Find where the given text appears and provide that cell's center as [x, y] coordinate. 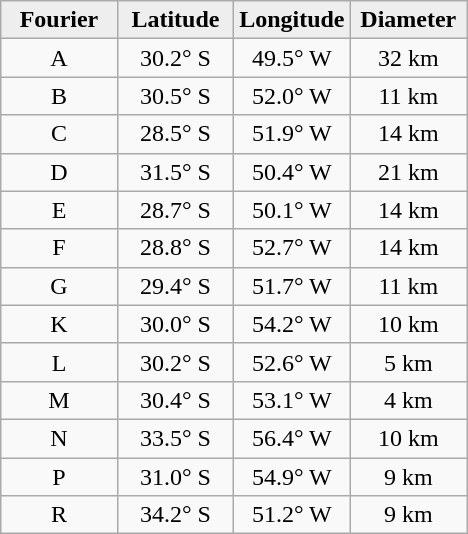
28.5° S [175, 134]
51.2° W [292, 515]
30.4° S [175, 400]
54.9° W [292, 477]
B [59, 96]
53.1° W [292, 400]
Longitude [292, 20]
M [59, 400]
52.7° W [292, 248]
N [59, 438]
52.6° W [292, 362]
51.7° W [292, 286]
4 km [408, 400]
R [59, 515]
A [59, 58]
C [59, 134]
50.1° W [292, 210]
F [59, 248]
28.8° S [175, 248]
P [59, 477]
D [59, 172]
34.2° S [175, 515]
29.4° S [175, 286]
52.0° W [292, 96]
Diameter [408, 20]
28.7° S [175, 210]
K [59, 324]
31.5° S [175, 172]
33.5° S [175, 438]
E [59, 210]
5 km [408, 362]
Latitude [175, 20]
G [59, 286]
32 km [408, 58]
Fourier [59, 20]
50.4° W [292, 172]
51.9° W [292, 134]
21 km [408, 172]
56.4° W [292, 438]
49.5° W [292, 58]
31.0° S [175, 477]
L [59, 362]
30.5° S [175, 96]
54.2° W [292, 324]
30.0° S [175, 324]
